Provide the [x, y] coordinate of the cell's center where the given text is located.  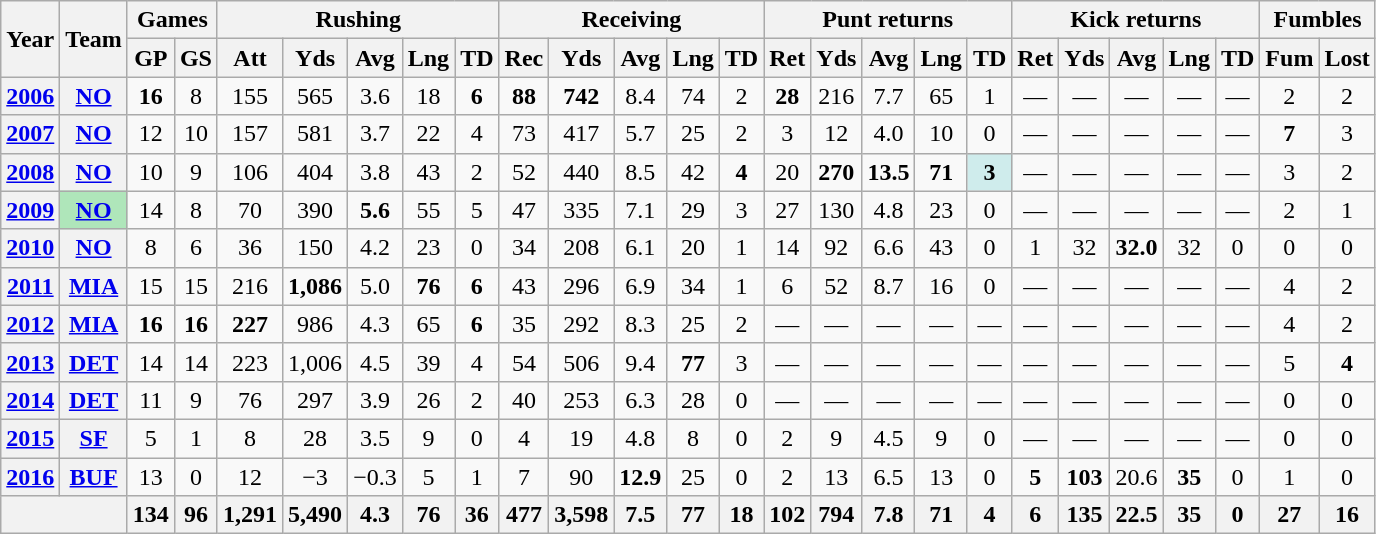
223 [250, 362]
SF [94, 438]
4.2 [376, 248]
13.5 [888, 172]
Rec [524, 58]
5.7 [640, 134]
986 [316, 324]
11 [150, 400]
6.3 [640, 400]
5.6 [376, 210]
Games [172, 20]
1,006 [316, 362]
Year [30, 39]
6.9 [640, 286]
2012 [30, 324]
73 [524, 134]
4.0 [888, 134]
3.5 [376, 438]
150 [316, 248]
208 [582, 248]
2008 [30, 172]
−0.3 [376, 477]
506 [582, 362]
40 [524, 400]
296 [582, 286]
417 [582, 134]
55 [428, 210]
2016 [30, 477]
404 [316, 172]
Team [94, 39]
2009 [30, 210]
3.7 [376, 134]
20.6 [1136, 477]
2011 [30, 286]
565 [316, 96]
7.5 [640, 515]
103 [1084, 477]
477 [524, 515]
12.9 [640, 477]
Lost [1347, 58]
253 [582, 400]
2010 [30, 248]
GP [150, 58]
2006 [30, 96]
47 [524, 210]
9.4 [640, 362]
440 [582, 172]
1,086 [316, 286]
Kick returns [1136, 20]
5.0 [376, 286]
Rushing [358, 20]
227 [250, 324]
54 [524, 362]
26 [428, 400]
134 [150, 515]
88 [524, 96]
390 [316, 210]
42 [693, 172]
70 [250, 210]
742 [582, 96]
Fumbles [1318, 20]
270 [836, 172]
6.6 [888, 248]
74 [693, 96]
8.3 [640, 324]
6.5 [888, 477]
794 [836, 515]
32.0 [1136, 248]
90 [582, 477]
335 [582, 210]
92 [836, 248]
3.8 [376, 172]
6.1 [640, 248]
Receiving [632, 20]
−3 [316, 477]
22 [428, 134]
96 [196, 515]
1,291 [250, 515]
106 [250, 172]
5,490 [316, 515]
Att [250, 58]
3,598 [582, 515]
155 [250, 96]
3.6 [376, 96]
GS [196, 58]
3.9 [376, 400]
2015 [30, 438]
130 [836, 210]
19 [582, 438]
7.1 [640, 210]
39 [428, 362]
292 [582, 324]
29 [693, 210]
8.7 [888, 286]
Fum [1290, 58]
2007 [30, 134]
2014 [30, 400]
581 [316, 134]
2013 [30, 362]
8.4 [640, 96]
297 [316, 400]
7.7 [888, 96]
Punt returns [888, 20]
22.5 [1136, 515]
7.8 [888, 515]
135 [1084, 515]
8.5 [640, 172]
BUF [94, 477]
157 [250, 134]
102 [788, 515]
